Return the [x, y] coordinate for the center point of the cell that contains the specified text.  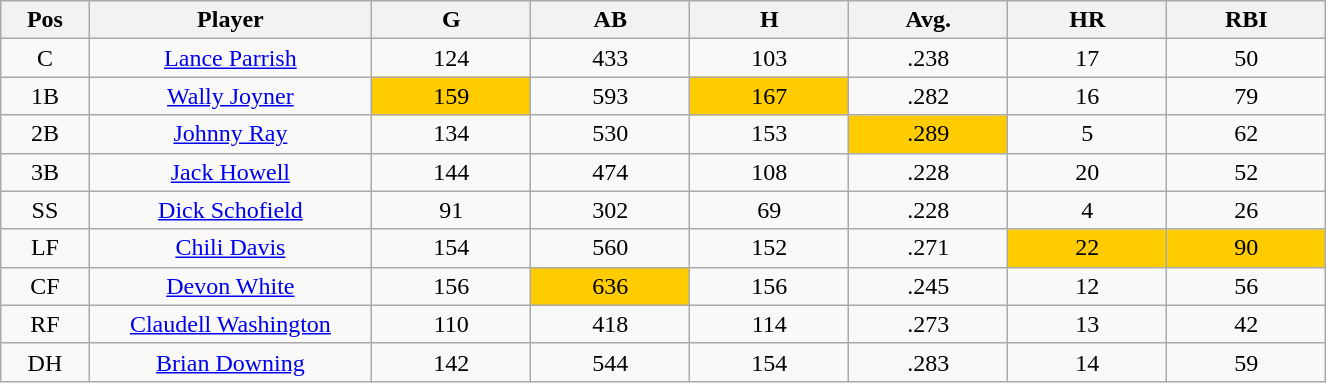
Pos [45, 20]
12 [1088, 286]
302 [610, 210]
418 [610, 324]
.271 [928, 248]
.273 [928, 324]
LF [45, 248]
91 [452, 210]
544 [610, 362]
G [452, 20]
HR [1088, 20]
69 [770, 210]
474 [610, 172]
RF [45, 324]
636 [610, 286]
79 [1246, 96]
22 [1088, 248]
13 [1088, 324]
CF [45, 286]
RBI [1246, 20]
Jack Howell [230, 172]
52 [1246, 172]
142 [452, 362]
114 [770, 324]
C [45, 58]
50 [1246, 58]
.238 [928, 58]
3B [45, 172]
Wally Joyner [230, 96]
59 [1246, 362]
Brian Downing [230, 362]
H [770, 20]
16 [1088, 96]
110 [452, 324]
134 [452, 134]
17 [1088, 58]
152 [770, 248]
14 [1088, 362]
56 [1246, 286]
153 [770, 134]
SS [45, 210]
90 [1246, 248]
.289 [928, 134]
AB [610, 20]
4 [1088, 210]
433 [610, 58]
103 [770, 58]
DH [45, 362]
62 [1246, 134]
144 [452, 172]
Avg. [928, 20]
159 [452, 96]
.283 [928, 362]
2B [45, 134]
Claudell Washington [230, 324]
.245 [928, 286]
167 [770, 96]
26 [1246, 210]
.282 [928, 96]
1B [45, 96]
Lance Parrish [230, 58]
530 [610, 134]
Johnny Ray [230, 134]
42 [1246, 324]
108 [770, 172]
Devon White [230, 286]
Dick Schofield [230, 210]
593 [610, 96]
124 [452, 58]
560 [610, 248]
Chili Davis [230, 248]
Player [230, 20]
5 [1088, 134]
20 [1088, 172]
